Output the (x, y) coordinate of the center of the cell containing the given text.  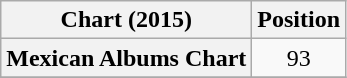
Chart (2015) (126, 20)
93 (299, 58)
Mexican Albums Chart (126, 58)
Position (299, 20)
